Capture the cell that displays the provided text and extract its [X, Y] central coordinate. 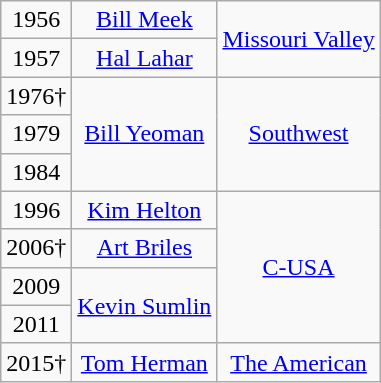
Hal Lahar [144, 58]
Tom Herman [144, 362]
The American [298, 362]
C-USA [298, 267]
2006† [36, 248]
1957 [36, 58]
2015† [36, 362]
2009 [36, 286]
1956 [36, 20]
Bill Yeoman [144, 134]
2011 [36, 324]
Bill Meek [144, 20]
Missouri Valley [298, 39]
1979 [36, 134]
1996 [36, 210]
Kim Helton [144, 210]
1976† [36, 96]
Art Briles [144, 248]
Kevin Sumlin [144, 305]
1984 [36, 172]
Southwest [298, 134]
